Find where the given text appears and provide that cell's center as (X, Y) coordinate. 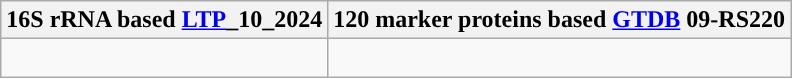
120 marker proteins based GTDB 09-RS220 (560, 20)
16S rRNA based LTP_10_2024 (164, 20)
